Return (x, y) of the center of cell containing provided text 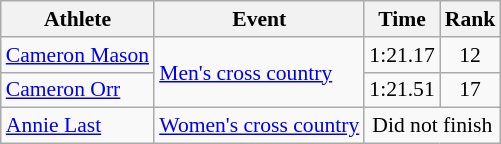
Men's cross country (259, 72)
Annie Last (78, 126)
1:21.51 (402, 90)
Time (402, 19)
Cameron Mason (78, 55)
Did not finish (432, 126)
1:21.17 (402, 55)
Cameron Orr (78, 90)
17 (470, 90)
Athlete (78, 19)
12 (470, 55)
Event (259, 19)
Rank (470, 19)
Women's cross country (259, 126)
